From the cell containing the given text, extract its center point as [X, Y] coordinate. 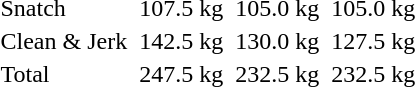
130.0 kg [278, 41]
142.5 kg [182, 41]
